Determine the (x, y) coordinate at the center of the cell enclosing the given text.  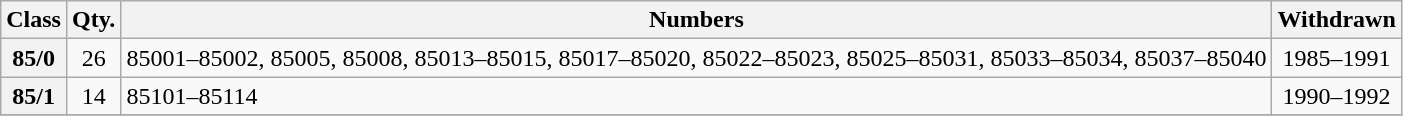
Numbers (696, 20)
Qty. (93, 20)
85/1 (34, 96)
Withdrawn (1336, 20)
Class (34, 20)
1990–1992 (1336, 96)
1985–1991 (1336, 58)
85001–85002, 85005, 85008, 85013–85015, 85017–85020, 85022–85023, 85025–85031, 85033–85034, 85037–85040 (696, 58)
85/0 (34, 58)
85101–85114 (696, 96)
26 (93, 58)
14 (93, 96)
